Pinpoint the cell where the given text exists, returning its (x, y) midpoint coordinate. 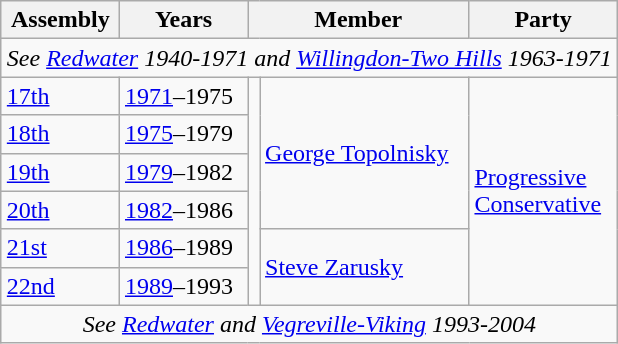
19th (60, 172)
Member (358, 20)
1971–1975 (183, 96)
1982–1986 (183, 210)
20th (60, 210)
Party (543, 20)
See Redwater and Vegreville-Viking 1993-2004 (309, 324)
1986–1989 (183, 248)
21st (60, 248)
Years (183, 20)
Progressive Conservative (543, 191)
1979–1982 (183, 172)
18th (60, 134)
George Topolnisky (364, 153)
17th (60, 96)
1975–1979 (183, 134)
Steve Zarusky (364, 267)
1989–1993 (183, 286)
Assembly (60, 20)
See Redwater 1940-1971 and Willingdon-Two Hills 1963-1971 (309, 58)
22nd (60, 286)
